Identify which cell holds the provided text, then report its [X, Y] central coordinate. 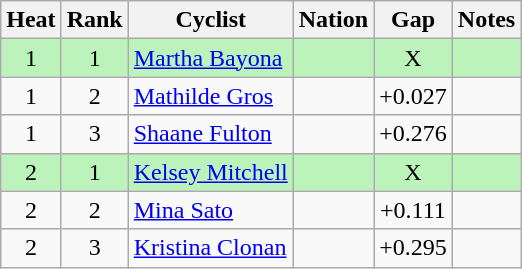
+0.027 [414, 96]
Kelsey Mitchell [210, 172]
Mathilde Gros [210, 96]
Shaane Fulton [210, 134]
Martha Bayona [210, 58]
+0.276 [414, 134]
Gap [414, 20]
Nation [333, 20]
Heat [31, 20]
+0.295 [414, 248]
Cyclist [210, 20]
+0.111 [414, 210]
Rank [94, 20]
Notes [486, 20]
Mina Sato [210, 210]
Kristina Clonan [210, 248]
